Identify which cell holds the provided text, then report its [X, Y] central coordinate. 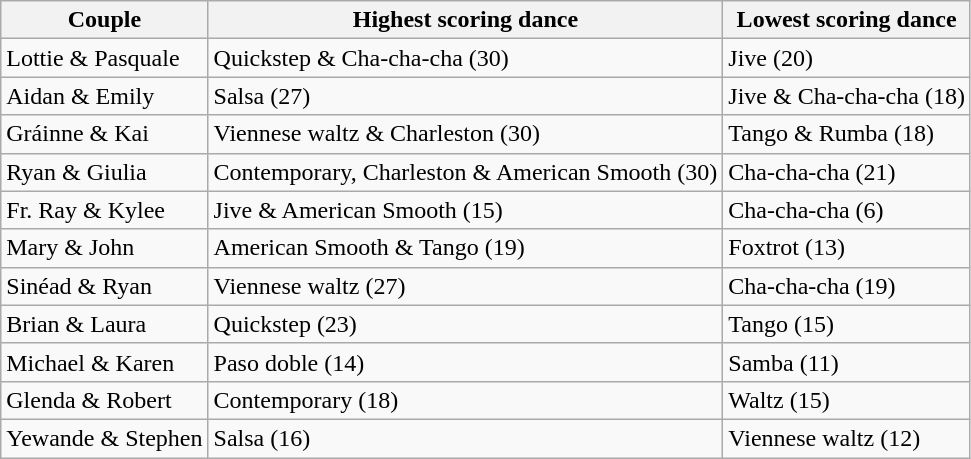
Viennese waltz & Charleston (30) [466, 134]
Contemporary (18) [466, 400]
Salsa (27) [466, 96]
Jive & American Smooth (15) [466, 210]
Gráinne & Kai [104, 134]
Lowest scoring dance [847, 20]
Lottie & Pasquale [104, 58]
Aidan & Emily [104, 96]
Cha-cha-cha (6) [847, 210]
Salsa (16) [466, 438]
Brian & Laura [104, 324]
Sinéad & Ryan [104, 286]
Fr. Ray & Kylee [104, 210]
Couple [104, 20]
Mary & John [104, 248]
American Smooth & Tango (19) [466, 248]
Cha-cha-cha (19) [847, 286]
Quickstep (23) [466, 324]
Samba (11) [847, 362]
Glenda & Robert [104, 400]
Tango & Rumba (18) [847, 134]
Cha-cha-cha (21) [847, 172]
Jive (20) [847, 58]
Quickstep & Cha-cha-cha (30) [466, 58]
Tango (15) [847, 324]
Waltz (15) [847, 400]
Paso doble (14) [466, 362]
Jive & Cha-cha-cha (18) [847, 96]
Contemporary, Charleston & American Smooth (30) [466, 172]
Foxtrot (13) [847, 248]
Michael & Karen [104, 362]
Viennese waltz (27) [466, 286]
Highest scoring dance [466, 20]
Ryan & Giulia [104, 172]
Yewande & Stephen [104, 438]
Viennese waltz (12) [847, 438]
